Extract the (X, Y) coordinate from the center of the cell holding the provided text.  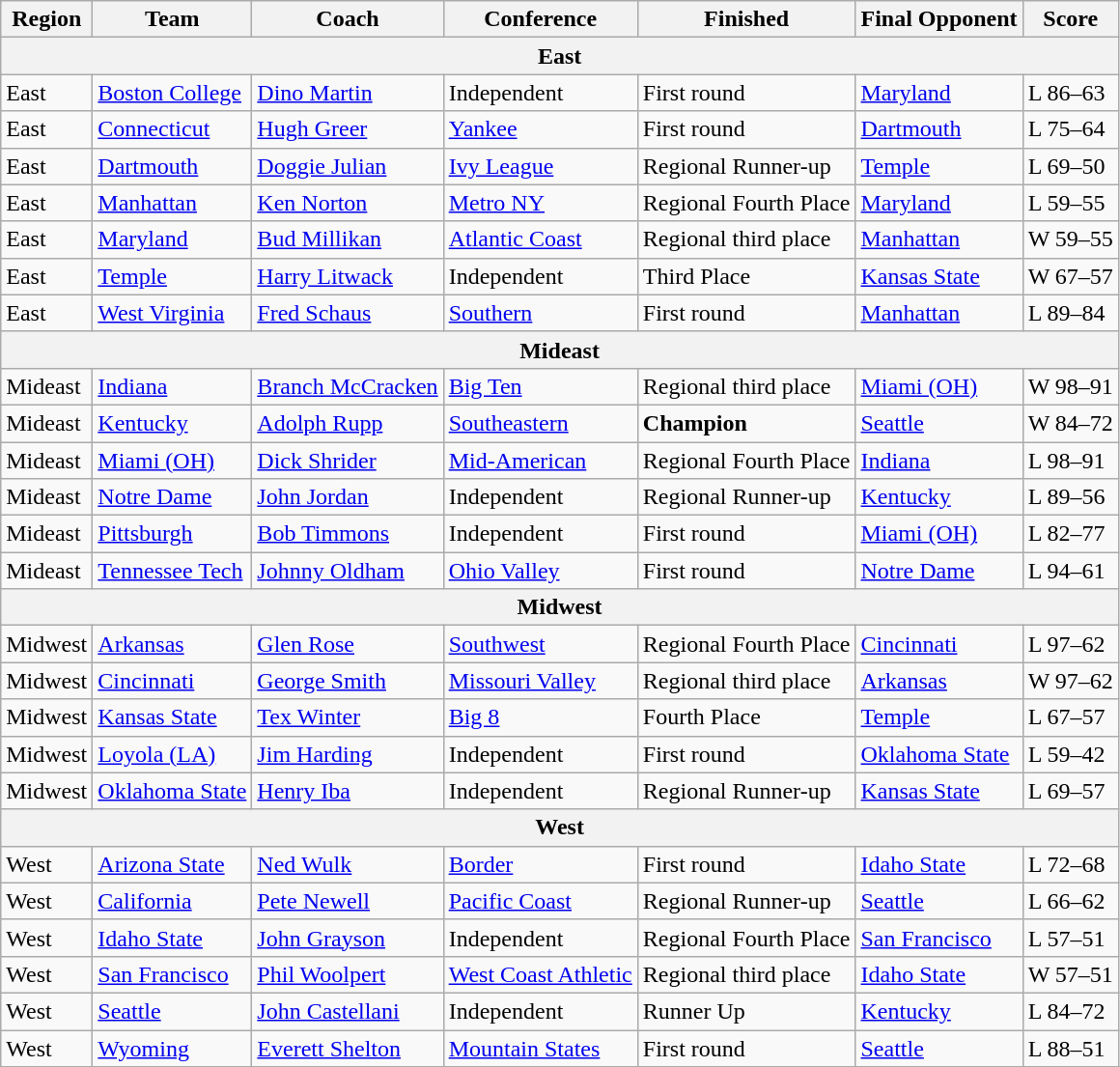
Harry Litwack (348, 276)
L 69–50 (1070, 166)
Branch McCracken (348, 386)
Hugh Greer (348, 129)
Doggie Julian (348, 166)
W 97–62 (1070, 681)
Dick Shrider (348, 461)
George Smith (348, 681)
Jim Harding (348, 754)
W 67–57 (1070, 276)
Dino Martin (348, 93)
Yankee (541, 129)
Southwest (541, 644)
Adolph Rupp (348, 423)
Missouri Valley (541, 681)
Pete Newell (348, 901)
Final Opponent (938, 19)
Ohio Valley (541, 571)
Mid-American (541, 461)
L 94–61 (1070, 571)
L 86–63 (1070, 93)
Border (541, 864)
L 98–91 (1070, 461)
L 69–57 (1070, 791)
Atlantic Coast (541, 239)
Ivy League (541, 166)
Phil Woolpert (348, 974)
Boston College (172, 93)
Glen Rose (348, 644)
W 57–51 (1070, 974)
L 84–72 (1070, 1011)
Fred Schaus (348, 313)
Runner Up (746, 1011)
W 59–55 (1070, 239)
Team (172, 19)
Arizona State (172, 864)
Ned Wulk (348, 864)
Tex Winter (348, 717)
Johnny Oldham (348, 571)
L 66–62 (1070, 901)
W 84–72 (1070, 423)
L 59–42 (1070, 754)
L 75–64 (1070, 129)
John Grayson (348, 938)
Southeastern (541, 423)
Ken Norton (348, 203)
Everett Shelton (348, 1048)
L 67–57 (1070, 717)
L 57–51 (1070, 938)
California (172, 901)
Pittsburgh (172, 534)
Conference (541, 19)
West Virginia (172, 313)
John Jordan (348, 497)
Bud Millikan (348, 239)
Coach (348, 19)
L 72–68 (1070, 864)
Loyola (LA) (172, 754)
L 97–62 (1070, 644)
L 89–56 (1070, 497)
Pacific Coast (541, 901)
Fourth Place (746, 717)
Henry Iba (348, 791)
Bob Timmons (348, 534)
Third Place (746, 276)
Region (46, 19)
Big Ten (541, 386)
Score (1070, 19)
Finished (746, 19)
John Castellani (348, 1011)
Champion (746, 423)
West Coast Athletic (541, 974)
Big 8 (541, 717)
L 59–55 (1070, 203)
W 98–91 (1070, 386)
Southern (541, 313)
Metro NY (541, 203)
Connecticut (172, 129)
Mountain States (541, 1048)
L 89–84 (1070, 313)
L 82–77 (1070, 534)
Wyoming (172, 1048)
Tennessee Tech (172, 571)
L 88–51 (1070, 1048)
